Return (x, y) of the center of cell containing provided text 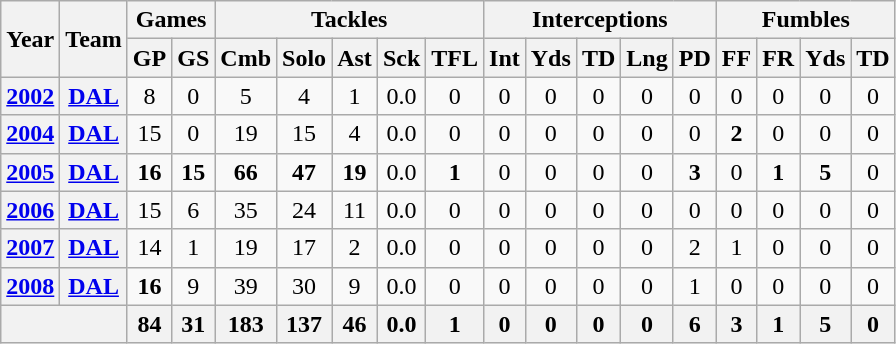
31 (194, 324)
35 (246, 210)
2008 (30, 286)
17 (304, 248)
Sck (401, 58)
FF (736, 58)
2002 (30, 96)
46 (355, 324)
66 (246, 172)
137 (304, 324)
Ast (355, 58)
GP (149, 58)
TFL (455, 58)
Interceptions (600, 20)
11 (355, 210)
24 (304, 210)
Games (170, 20)
Year (30, 39)
Fumbles (806, 20)
2004 (30, 134)
Lng (647, 58)
2007 (30, 248)
2005 (30, 172)
PD (694, 58)
GS (194, 58)
30 (304, 286)
8 (149, 96)
47 (304, 172)
39 (246, 286)
183 (246, 324)
Team (94, 39)
Int (505, 58)
FR (778, 58)
14 (149, 248)
Solo (304, 58)
Cmb (246, 58)
Tackles (350, 20)
2006 (30, 210)
84 (149, 324)
